Pinpoint the cell where the given text exists, returning its [X, Y] midpoint coordinate. 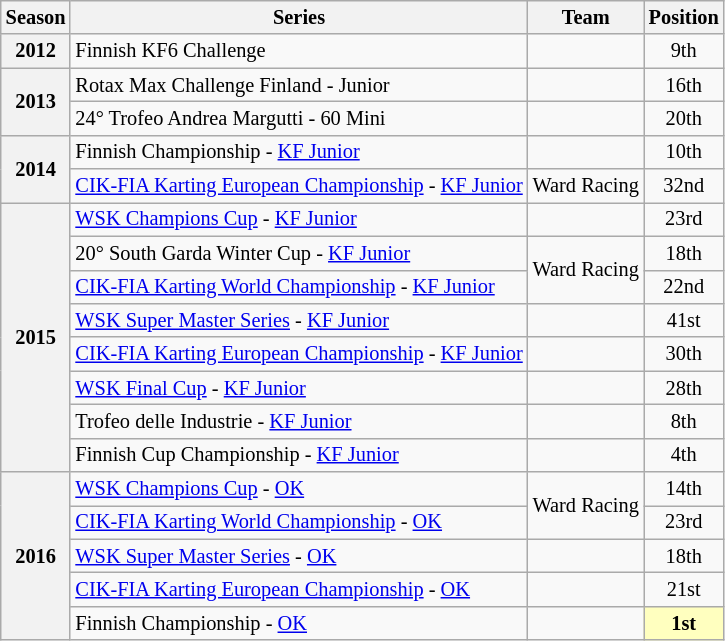
22nd [684, 287]
Trofeo delle Industrie - KF Junior [298, 421]
CIK-FIA Karting World Championship - KF Junior [298, 287]
2015 [36, 336]
Finnish Cup Championship - KF Junior [298, 455]
WSK Final Cup - KF Junior [298, 388]
CIK-FIA Karting World Championship - OK [298, 522]
2013 [36, 102]
10th [684, 152]
WSK Super Master Series - KF Junior [298, 320]
8th [684, 421]
Team [586, 17]
1st [684, 623]
WSK Champions Cup - KF Junior [298, 219]
Season [36, 17]
Rotax Max Challenge Finland - Junior [298, 85]
Finnish KF6 Challenge [298, 51]
CIK-FIA Karting European Championship - OK [298, 589]
Finnish Championship - KF Junior [298, 152]
WSK Super Master Series - OK [298, 556]
2014 [36, 168]
4th [684, 455]
32nd [684, 186]
14th [684, 489]
Series [298, 17]
Finnish Championship - OK [298, 623]
30th [684, 354]
41st [684, 320]
20° South Garda Winter Cup - KF Junior [298, 253]
WSK Champions Cup - OK [298, 489]
2016 [36, 556]
24° Trofeo Andrea Margutti - 60 Mini [298, 118]
20th [684, 118]
28th [684, 388]
Position [684, 17]
21st [684, 589]
9th [684, 51]
2012 [36, 51]
16th [684, 85]
